Search for the cell housing the specified text and yield its [X, Y] center coordinate. 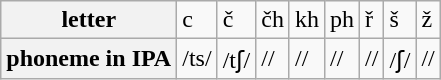
kh [306, 20]
c [197, 20]
/ts/ [197, 59]
ř [372, 20]
phoneme in IPA [89, 59]
čh [273, 20]
/tʃ/ [236, 59]
š [400, 20]
/ʃ/ [400, 59]
č [236, 20]
letter [89, 20]
ph [342, 20]
ž [428, 20]
